Output the (X, Y) coordinate of the center of the cell containing the given text.  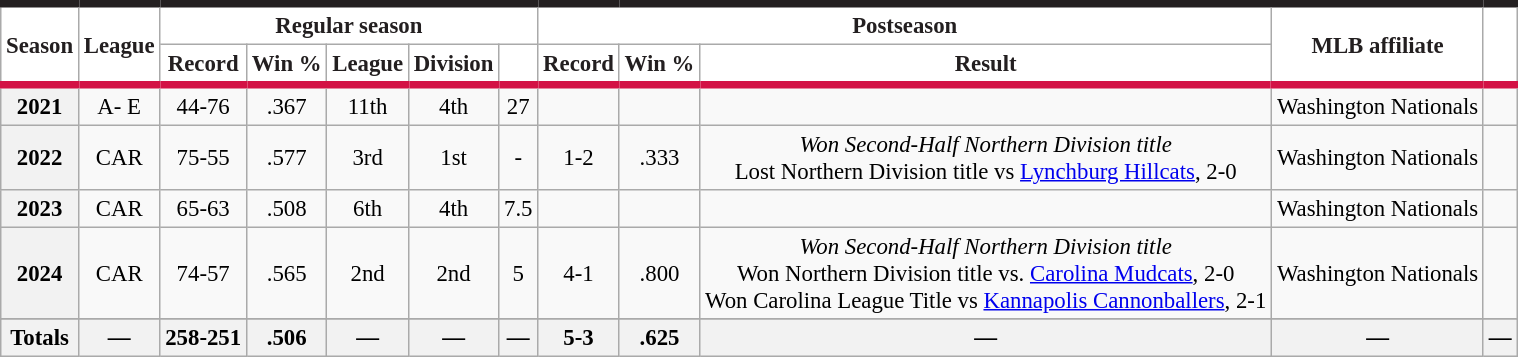
MLB affiliate (1378, 44)
A- E (118, 106)
- (518, 158)
6th (368, 209)
.577 (286, 158)
Regular season (349, 24)
65-63 (204, 209)
11th (368, 106)
2021 (40, 106)
1st (453, 158)
3rd (368, 158)
Season (40, 44)
.800 (659, 274)
Result (986, 66)
5 (518, 274)
.565 (286, 274)
4-1 (578, 274)
.508 (286, 209)
7.5 (518, 209)
74-57 (204, 274)
2022 (40, 158)
1-2 (578, 158)
.333 (659, 158)
2023 (40, 209)
75-55 (204, 158)
Postseason (905, 24)
2024 (40, 274)
Division (453, 66)
44-76 (204, 106)
Won Second-Half Northern Division titleLost Northern Division title vs Lynchburg Hillcats, 2-0 (986, 158)
27 (518, 106)
.367 (286, 106)
